Determine the (X, Y) coordinate at the center of the cell enclosing the given text.  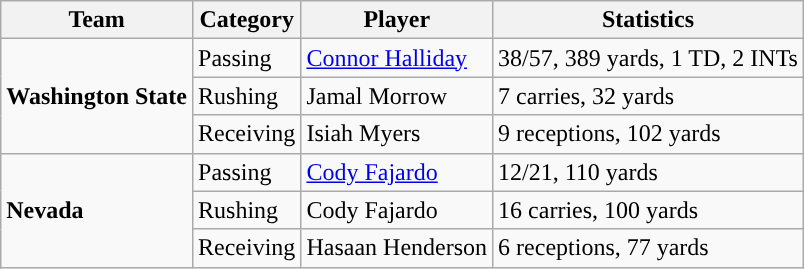
9 receptions, 102 yards (648, 134)
Player (397, 20)
Statistics (648, 20)
Washington State (97, 96)
Team (97, 20)
Jamal Morrow (397, 96)
Hasaan Henderson (397, 248)
16 carries, 100 yards (648, 210)
Isiah Myers (397, 134)
Nevada (97, 210)
7 carries, 32 yards (648, 96)
Connor Halliday (397, 58)
12/21, 110 yards (648, 172)
38/57, 389 yards, 1 TD, 2 INTs (648, 58)
6 receptions, 77 yards (648, 248)
Category (247, 20)
